Locate the cell with the specified text and output its [x, y] center coordinate. 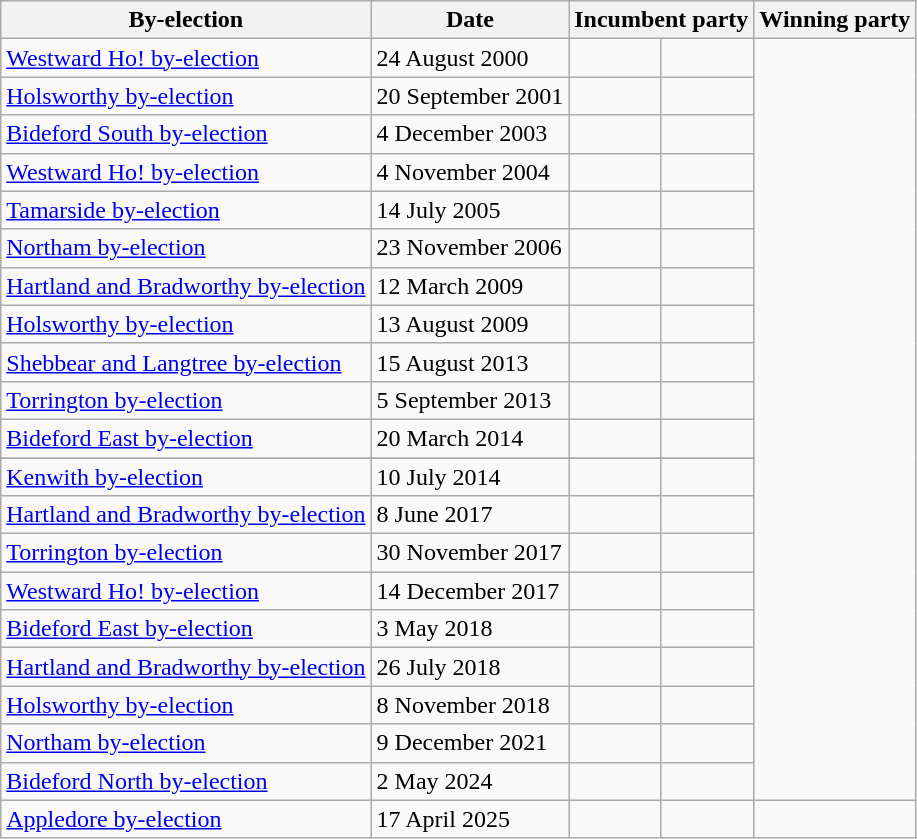
Date [470, 20]
26 July 2018 [470, 667]
13 August 2009 [470, 324]
8 June 2017 [470, 515]
23 November 2006 [470, 248]
12 March 2009 [470, 286]
Tamarside by-election [186, 210]
24 August 2000 [470, 58]
9 December 2021 [470, 743]
5 September 2013 [470, 400]
Bideford North by-election [186, 781]
17 April 2025 [470, 819]
14 December 2017 [470, 591]
4 November 2004 [470, 172]
15 August 2013 [470, 362]
20 September 2001 [470, 96]
30 November 2017 [470, 553]
Bideford South by-election [186, 134]
14 July 2005 [470, 210]
Incumbent party [662, 20]
4 December 2003 [470, 134]
Kenwith by-election [186, 477]
10 July 2014 [470, 477]
Appledore by-election [186, 819]
Shebbear and Langtree by-election [186, 362]
2 May 2024 [470, 781]
By-election [186, 20]
8 November 2018 [470, 705]
3 May 2018 [470, 629]
20 March 2014 [470, 438]
Winning party [835, 20]
